Determine the [X, Y] coordinate at the center of the cell enclosing the given text.  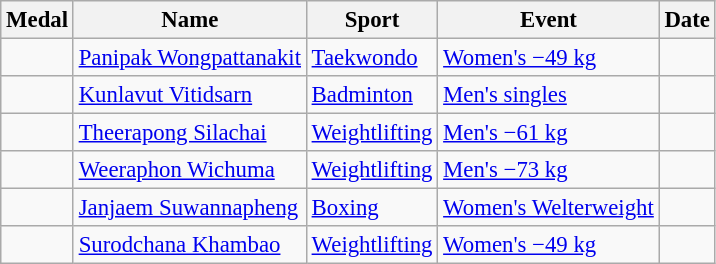
Weeraphon Wichuma [190, 170]
Name [190, 20]
Medal [38, 20]
Men's −61 kg [548, 133]
Panipak Wongpattanakit [190, 58]
Event [548, 20]
Janjaem Suwannapheng [190, 208]
Women's Welterweight [548, 208]
Date [687, 20]
Surodchana Khambao [190, 245]
Sport [372, 20]
Taekwondo [372, 58]
Badminton [372, 95]
Theerapong Silachai [190, 133]
Men's singles [548, 95]
Men's −73 kg [548, 170]
Boxing [372, 208]
Kunlavut Vitidsarn [190, 95]
